Capture the cell that displays the provided text and extract its [x, y] central coordinate. 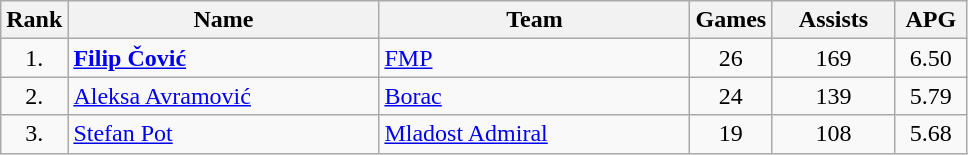
Aleksa Avramović [224, 96]
Rank [34, 20]
FMP [534, 58]
24 [731, 96]
139 [834, 96]
Assists [834, 20]
5.68 [930, 134]
Team [534, 20]
6.50 [930, 58]
Name [224, 20]
169 [834, 58]
2. [34, 96]
108 [834, 134]
Borac [534, 96]
APG [930, 20]
1. [34, 58]
5.79 [930, 96]
26 [731, 58]
Filip Čović [224, 58]
Games [731, 20]
3. [34, 134]
19 [731, 134]
Mladost Admiral [534, 134]
Stefan Pot [224, 134]
